Provide the (X, Y) coordinate of the cell's center where the given text is located.  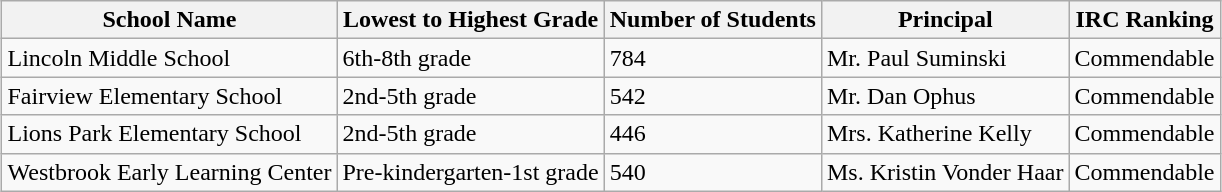
Westbrook Early Learning Center (170, 172)
Principal (945, 20)
School Name (170, 20)
Mrs. Katherine Kelly (945, 134)
540 (712, 172)
Fairview Elementary School (170, 96)
6th-8th grade (470, 58)
Lions Park Elementary School (170, 134)
Ms. Kristin Vonder Haar (945, 172)
Lincoln Middle School (170, 58)
IRC Ranking (1144, 20)
Number of Students (712, 20)
446 (712, 134)
Pre-kindergarten-1st grade (470, 172)
Lowest to Highest Grade (470, 20)
542 (712, 96)
Mr. Paul Suminski (945, 58)
Mr. Dan Ophus (945, 96)
784 (712, 58)
